Return the (x, y) coordinate for the center point of the cell that contains the specified text.  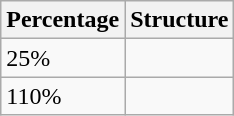
25% (63, 58)
110% (63, 96)
Percentage (63, 20)
Structure (180, 20)
